Return the [X, Y] coordinate for the center point of the cell that contains the specified text.  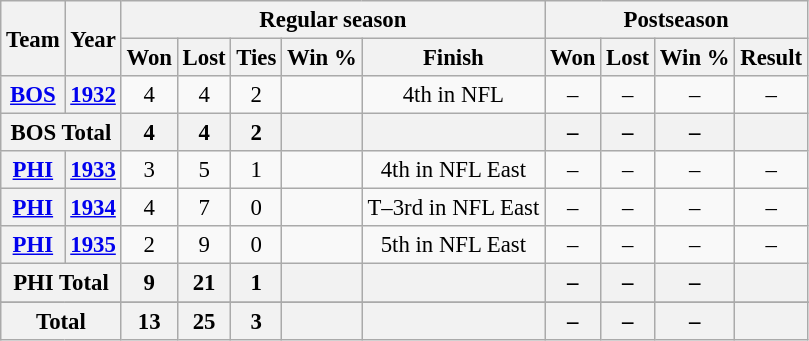
1935 [93, 245]
5 [204, 170]
Postseason [676, 20]
1932 [93, 95]
5th in NFL East [454, 245]
21 [204, 283]
Finish [454, 58]
13 [149, 321]
Regular season [332, 20]
BOS Total [61, 133]
1933 [93, 170]
T–3rd in NFL East [454, 208]
4th in NFL East [454, 170]
1934 [93, 208]
Ties [256, 58]
Team [33, 38]
Total [61, 321]
BOS [33, 95]
4th in NFL [454, 95]
7 [204, 208]
Year [93, 38]
PHI Total [61, 283]
25 [204, 321]
Result [772, 58]
